Detect which cell encompasses the target text, then output its [X, Y] center coordinate. 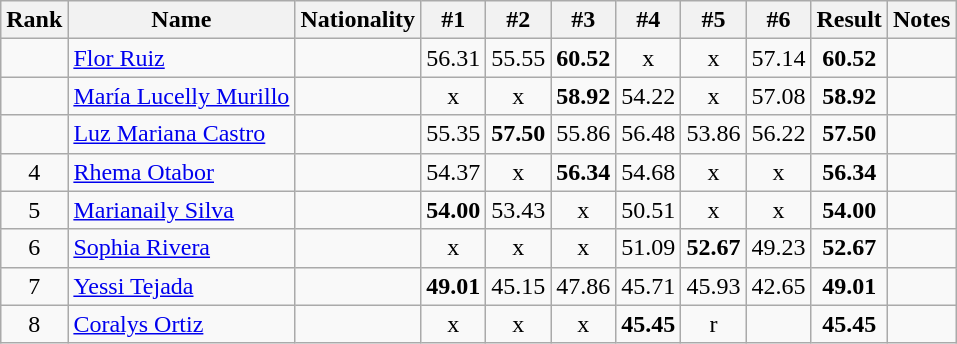
45.15 [518, 286]
Rhema Otabor [182, 172]
8 [34, 324]
54.22 [648, 96]
49.23 [778, 248]
r [714, 324]
55.86 [584, 134]
56.22 [778, 134]
#2 [518, 20]
Coralys Ortiz [182, 324]
51.09 [648, 248]
56.31 [454, 58]
Notes [921, 20]
7 [34, 286]
53.43 [518, 210]
Marianaily Silva [182, 210]
Yessi Tejada [182, 286]
55.55 [518, 58]
50.51 [648, 210]
6 [34, 248]
55.35 [454, 134]
Flor Ruiz [182, 58]
56.48 [648, 134]
5 [34, 210]
María Lucelly Murillo [182, 96]
#3 [584, 20]
45.93 [714, 286]
#1 [454, 20]
54.68 [648, 172]
#4 [648, 20]
Result [849, 20]
57.14 [778, 58]
42.65 [778, 286]
#6 [778, 20]
4 [34, 172]
#5 [714, 20]
Luz Mariana Castro [182, 134]
54.37 [454, 172]
53.86 [714, 134]
Rank [34, 20]
Nationality [358, 20]
57.08 [778, 96]
Sophia Rivera [182, 248]
Name [182, 20]
47.86 [584, 286]
45.71 [648, 286]
